Detect which cell encompasses the target text, then output its [x, y] center coordinate. 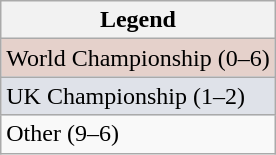
Legend [138, 20]
Other (9–6) [138, 134]
UK Championship (1–2) [138, 96]
World Championship (0–6) [138, 58]
